Pinpoint the cell where the given text exists, returning its (X, Y) midpoint coordinate. 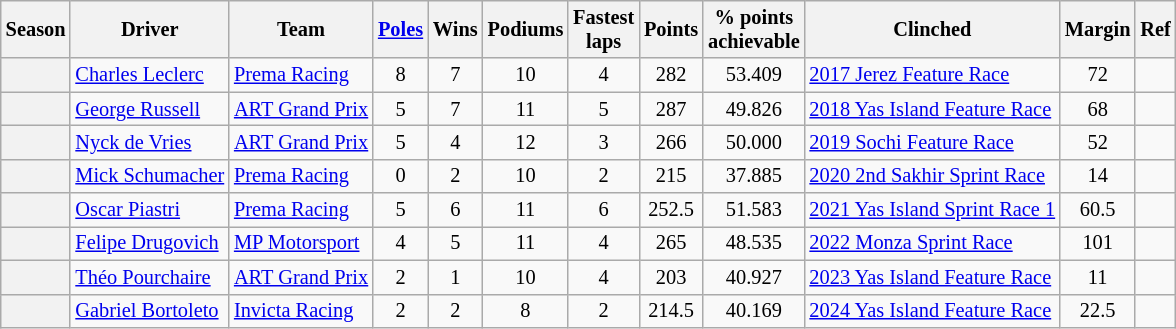
2023 Yas Island Feature Race (932, 277)
Wins (456, 29)
2020 2nd Sakhir Sprint Race (932, 176)
Théo Pourchaire (150, 277)
3 (604, 142)
Mick Schumacher (150, 176)
Poles (400, 29)
% points achievable (754, 29)
Points (671, 29)
22.5 (1098, 311)
48.535 (754, 243)
12 (526, 142)
2021 Yas Island Sprint Race 1 (932, 210)
Charles Leclerc (150, 75)
40.927 (754, 277)
68 (1098, 109)
2018 Yas Island Feature Race (932, 109)
George Russell (150, 109)
50.000 (754, 142)
215 (671, 176)
72 (1098, 75)
52 (1098, 142)
Fastest laps (604, 29)
14 (1098, 176)
287 (671, 109)
Felipe Drugovich (150, 243)
214.5 (671, 311)
Nyck de Vries (150, 142)
Invicta Racing (301, 311)
37.885 (754, 176)
Driver (150, 29)
40.169 (754, 311)
Gabriel Bortoleto (150, 311)
Ref (1155, 29)
2024 Yas Island Feature Race (932, 311)
1 (456, 277)
Podiums (526, 29)
Oscar Piastri (150, 210)
60.5 (1098, 210)
Season (36, 29)
51.583 (754, 210)
203 (671, 277)
266 (671, 142)
265 (671, 243)
2019 Sochi Feature Race (932, 142)
2022 Monza Sprint Race (932, 243)
53.409 (754, 75)
252.5 (671, 210)
101 (1098, 243)
Margin (1098, 29)
2017 Jerez Feature Race (932, 75)
Team (301, 29)
49.826 (754, 109)
282 (671, 75)
Clinched (932, 29)
0 (400, 176)
MP Motorsport (301, 243)
